Detect which cell encompasses the target text, then output its (x, y) center coordinate. 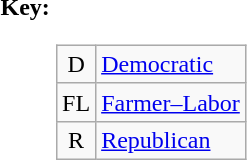
Farmer–Labor (171, 102)
D (76, 64)
Democratic (171, 64)
R (76, 140)
Republican (171, 140)
FL (76, 102)
